For the text-containing cell, return its midpoint in (x, y) coordinate format. 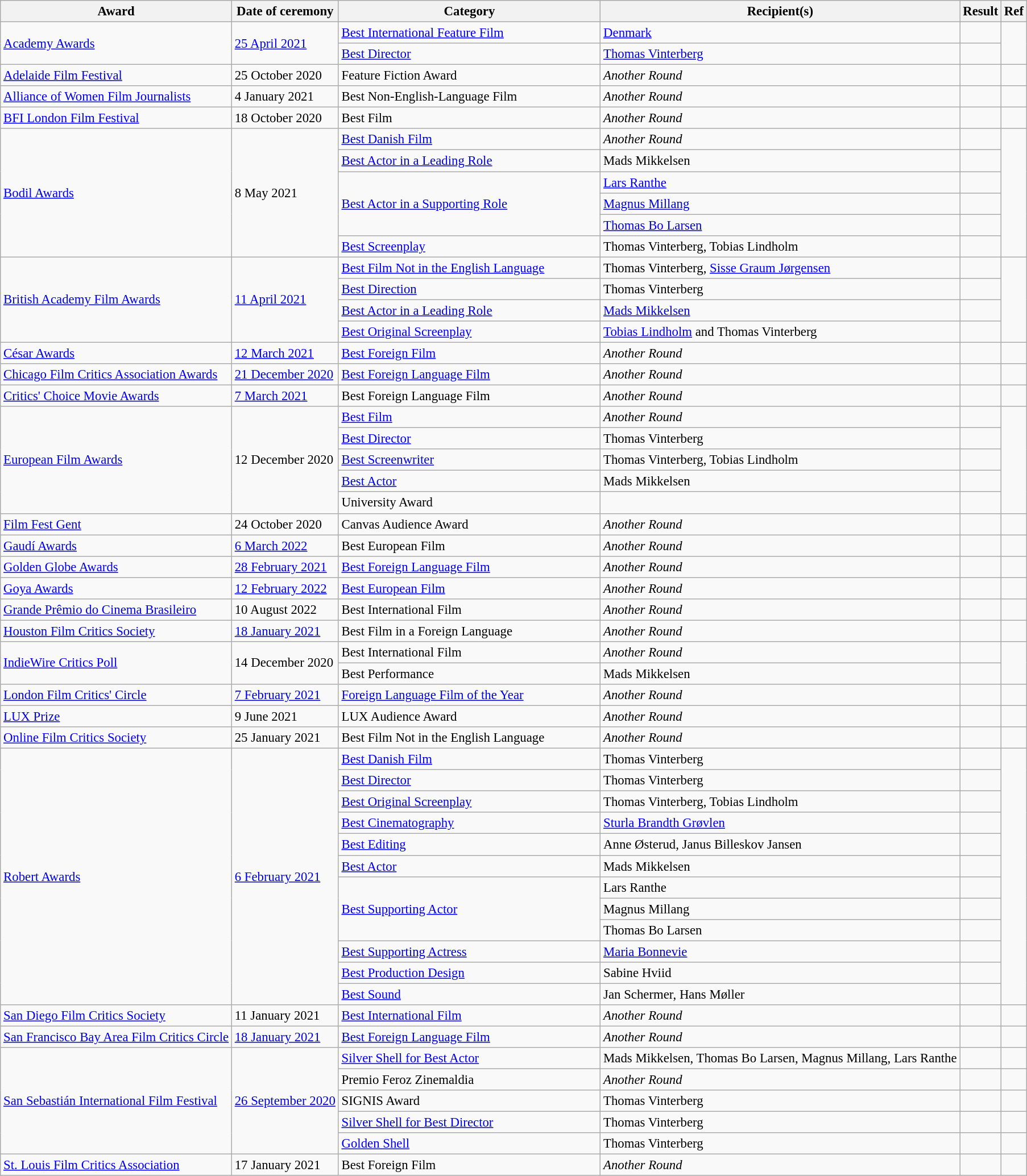
Best Supporting Actor (470, 908)
17 January 2021 (285, 1165)
San Sebastián International Film Festival (116, 1101)
Adelaide Film Festival (116, 76)
Award (116, 11)
Best Production Design (470, 973)
Best Performance (470, 674)
Film Fest Gent (116, 524)
Foreign Language Film of the Year (470, 695)
San Diego Film Critics Society (116, 1016)
6 February 2021 (285, 876)
11 January 2021 (285, 1016)
Anne Østerud, Janus Billeskov Jansen (780, 845)
LUX Prize (116, 717)
Mads Mikkelsen, Thomas Bo Larsen, Magnus Millang, Lars Ranthe (780, 1058)
Thomas Vinterberg, Sisse Graum Jørgensen (780, 268)
21 December 2020 (285, 375)
10 August 2022 (285, 610)
Best Film in a Foreign Language (470, 631)
Best Supporting Actress (470, 951)
St. Louis Film Critics Association (116, 1165)
4 January 2021 (285, 97)
Date of ceremony (285, 11)
Silver Shell for Best Director (470, 1123)
Canvas Audience Award (470, 524)
Best Cinematography (470, 824)
24 October 2020 (285, 524)
César Awards (116, 353)
European Film Awards (116, 460)
BFI London Film Festival (116, 118)
Best Actor in a Supporting Role (470, 203)
Maria Bonnevie (780, 951)
Tobias Lindholm and Thomas Vinterberg (780, 332)
Best Screenwriter (470, 460)
Premio Feroz Zinemaldia (470, 1080)
IndieWire Critics Poll (116, 663)
Goya Awards (116, 588)
26 September 2020 (285, 1101)
Bodil Awards (116, 193)
9 June 2021 (285, 717)
25 January 2021 (285, 738)
12 March 2021 (285, 353)
Jan Schermer, Hans Møller (780, 994)
Best International Feature Film (470, 33)
14 December 2020 (285, 663)
British Academy Film Awards (116, 300)
Best Non-English-Language Film (470, 97)
Sturla Brandth Grøvlen (780, 824)
Grande Prêmio do Cinema Brasileiro (116, 610)
12 December 2020 (285, 460)
Result (980, 11)
Golden Shell (470, 1144)
Denmark (780, 33)
Feature Fiction Award (470, 76)
SIGNIS Award (470, 1101)
Academy Awards (116, 43)
University Award (470, 503)
25 October 2020 (285, 76)
18 October 2020 (285, 118)
San Francisco Bay Area Film Critics Circle (116, 1037)
11 April 2021 (285, 300)
London Film Critics' Circle (116, 695)
7 March 2021 (285, 396)
Critics' Choice Movie Awards (116, 396)
Sabine Hviid (780, 973)
6 March 2022 (285, 546)
Alliance of Women Film Journalists (116, 97)
7 February 2021 (285, 695)
Silver Shell for Best Actor (470, 1058)
Best Editing (470, 845)
Houston Film Critics Society (116, 631)
Best Sound (470, 994)
Recipient(s) (780, 11)
8 May 2021 (285, 193)
12 February 2022 (285, 588)
Robert Awards (116, 876)
Gaudí Awards (116, 546)
Category (470, 11)
LUX Audience Award (470, 717)
Online Film Critics Society (116, 738)
25 April 2021 (285, 43)
Chicago Film Critics Association Awards (116, 375)
Best Direction (470, 289)
Golden Globe Awards (116, 567)
Best Screenplay (470, 246)
Ref (1014, 11)
28 February 2021 (285, 567)
